Identify which cell holds the provided text, then report its [x, y] central coordinate. 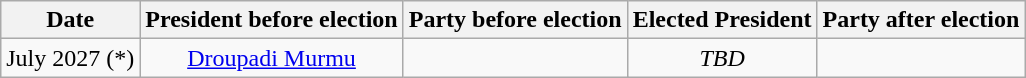
July 2027 (*) [70, 58]
Party before election [515, 20]
Elected President [722, 20]
President before election [272, 20]
Droupadi Murmu [272, 58]
Party after election [921, 20]
TBD [722, 58]
Date [70, 20]
